Locate the cell with the specified text and output its (X, Y) center coordinate. 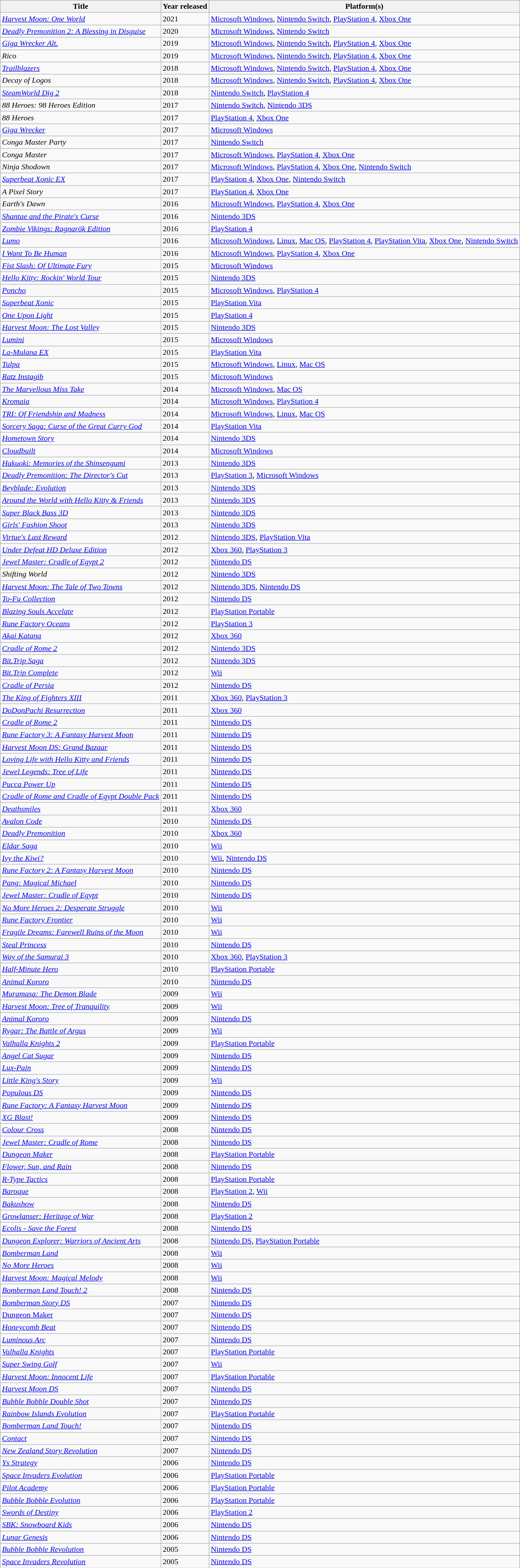
Ys Strategy (80, 1463)
Super Swing Golf (80, 1364)
Earth's Dawn (80, 204)
Ecolis - Save the Forest (80, 1228)
Angel Cat Sugar (80, 1056)
Jewel Legends: Tree of Life (80, 772)
Decay of Logos (80, 80)
Beyblade: Evolution (80, 488)
PlayStation 2, Wii (364, 1191)
Bomberman Land (80, 1253)
Platform(s) (364, 6)
Ratz Instagib (80, 377)
The Marvellous Miss Take (80, 389)
Wii, Nintendo DS (364, 858)
One Upon Light (80, 315)
Shifting World (80, 574)
Populous DS (80, 1093)
Akai Katana (80, 636)
Bomberman Land Touch! 2 (80, 1290)
Sorcery Saga: Curse of the Great Curry God (80, 426)
Bit.Trip Complete (80, 673)
Way of the Samurai 3 (80, 957)
Luminous Arc (80, 1340)
Cradle of Persia (80, 685)
Rune Factory 2: A Fantasy Harvest Moon (80, 870)
Fragile Dreams: Farewell Ruins of the Moon (80, 932)
Lumo (80, 241)
Ninja Shodown (80, 167)
Contact (80, 1438)
Microsoft Windows, Nintendo Switch (364, 31)
Pang: Magical Michael (80, 883)
Pucca Power Up (80, 784)
Harvest Moon DS (80, 1389)
Half-Minute Hero (80, 969)
Lumini (80, 340)
Nintendo 3DS, PlayStation Vita (364, 537)
Super Black Bass 3D (80, 512)
PlayStation 4, Xbox One, Nintendo Switch (364, 179)
Muramasa: The Demon Blade (80, 994)
Tulpa (80, 365)
Harvest Moon: Tree of Tranquility (80, 1006)
Honeycomb Beat (80, 1327)
Swords of Destiny (80, 1512)
Space Invaders Revolution (80, 1562)
Rune Factory Oceans (80, 624)
I Want To Be Human (80, 253)
Flower, Sun, and Rain (80, 1167)
2021 (185, 19)
Microsoft Windows, Linux, Mac OS, PlayStation 4, PlayStation Vita, Xbox One, Nintendo Switch (364, 241)
Conga Master (80, 155)
Lux-Pain (80, 1068)
Little King's Story (80, 1080)
La-Mulana EX (80, 352)
No More Heroes 2: Desperate Struggle (80, 907)
Harvest Moon: One World (80, 19)
Microsoft Windows, Mac OS (364, 389)
Steal Princess (80, 945)
Avalon Code (80, 821)
Poncho (80, 290)
The King of Fighters XIII (80, 698)
A Pixel Story (80, 192)
Rune Factory 3: A Fantasy Harvest Moon (80, 735)
Nintendo Switch (364, 142)
Title (80, 6)
Fist Slash: Of Ultimate Fury (80, 266)
Growlanser: Heritage of War (80, 1216)
Nintendo 3DS, Nintendo DS (364, 587)
Bakushow (80, 1204)
Cloudbuilt (80, 451)
Superbeat Xonic (80, 303)
Bubble Bobble Revolution (80, 1550)
Cradle of Rome and Cradle of Egypt Double Pack (80, 796)
Ivy the Kiwi? (80, 858)
Harvest Moon DS: Grand Bazaar (80, 747)
Around the World with Hello Kitty & Friends (80, 500)
Jewel Master: Cradle of Egypt 2 (80, 562)
88 Heroes: 98 Heroes Edition (80, 105)
SteamWorld Dig 2 (80, 93)
Rico (80, 56)
Harvest Moon: The Lost Valley (80, 327)
Giga Wrecker Alt. (80, 43)
Rainbow Islands Evolution (80, 1414)
Hello Kitty: Rockin' World Tour (80, 278)
R-Type Tactics (80, 1179)
2020 (185, 31)
TRI: Of Friendship and Madness (80, 414)
No More Heroes (80, 1265)
Harvest Moon: Magical Melody (80, 1278)
Deadly Premonition: The Director's Cut (80, 475)
Rune Factory: A Fantasy Harvest Moon (80, 1105)
Baroque (80, 1191)
Bubble Bobble Double Shot (80, 1401)
Bit.Trip Saga (80, 661)
Bomberman Land Touch! (80, 1426)
Dungeon Explorer: Warriors of Ancient Arts (80, 1241)
Rygar: The Battle of Argus (80, 1031)
DoDonPachi Resurrection (80, 710)
Eldar Saga (80, 846)
Giga Wrecker (80, 130)
Nintendo Switch, PlayStation 4 (364, 93)
XG Blast! (80, 1117)
Conga Master Party (80, 142)
To-Fu Collection (80, 599)
Harvest Moon: Innocent Life (80, 1377)
Lunar Genesis (80, 1537)
New Zealand Story Revolution (80, 1451)
Zombie Vikings: Ragnarök Edition (80, 229)
Pilot Academy (80, 1488)
88 Heroes (80, 117)
SBK: Snowboard Kids (80, 1525)
Trailblazers (80, 68)
Deadly Premonition (80, 833)
Deadly Premonition 2: A Blessing in Disguise (80, 31)
Nintendo DS, PlayStation Portable (364, 1241)
Colour Cross (80, 1130)
Space Invaders Evolution (80, 1475)
Valhalla Knights 2 (80, 1043)
Deathsmiles (80, 809)
Valhalla Knights (80, 1352)
Year released (185, 6)
Bubble Bobble Evolution (80, 1500)
Superbeat Xonic EX (80, 179)
Virtue's Last Reward (80, 537)
PlayStation 3, Microsoft Windows (364, 475)
Rune Factory Frontier (80, 920)
Hakuoki: Memories of the Shinsengumi (80, 463)
Nintendo Switch, Nintendo 3DS (364, 105)
Kromaia (80, 401)
Jewel Master: Cradle of Egypt (80, 895)
PlayStation 3 (364, 624)
Shantae and the Pirate's Curse (80, 216)
Under Defeat HD Deluxe Edition (80, 550)
Girls' Fashion Shoot (80, 525)
Hometown Story (80, 438)
Jewel Master: Cradle of Rome (80, 1142)
Harvest Moon: The Tale of Two Towns (80, 587)
Bomberman Story DS (80, 1302)
Microsoft Windows, PlayStation 4, Xbox One, Nintendo Switch (364, 167)
Loving Life with Hello Kitty and Friends (80, 760)
Blazing Souls Accelate (80, 611)
